Locate the cell with the specified text and output its [x, y] center coordinate. 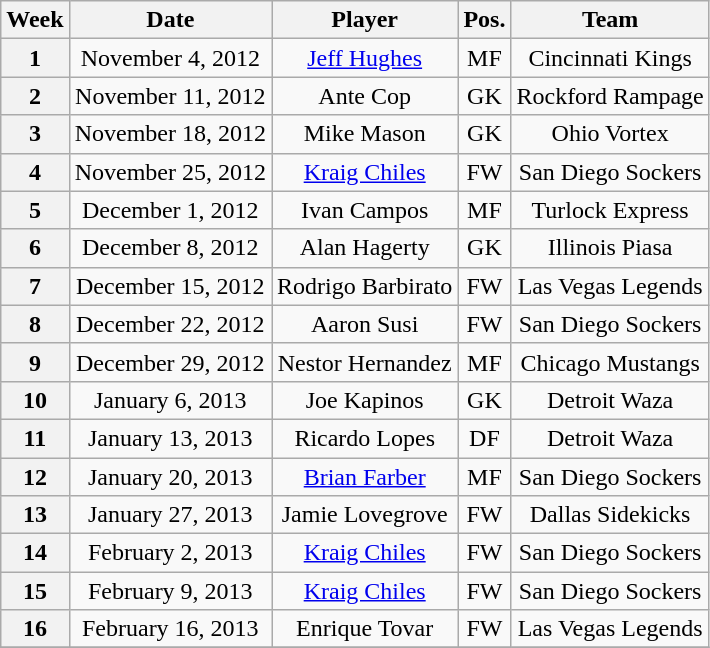
November 11, 2012 [170, 96]
Dallas Sidekicks [610, 515]
Rodrigo Barbirato [365, 286]
4 [35, 172]
11 [35, 438]
Rockford Rampage [610, 96]
Ivan Campos [365, 210]
Player [365, 20]
Illinois Piasa [610, 248]
6 [35, 248]
Brian Farber [365, 477]
Turlock Express [610, 210]
13 [35, 515]
Cincinnati Kings [610, 58]
Nestor Hernandez [365, 362]
Ricardo Lopes [365, 438]
DF [484, 438]
November 25, 2012 [170, 172]
Enrique Tovar [365, 629]
January 27, 2013 [170, 515]
Ante Cop [365, 96]
9 [35, 362]
12 [35, 477]
December 22, 2012 [170, 324]
Alan Hagerty [365, 248]
10 [35, 400]
16 [35, 629]
December 15, 2012 [170, 286]
February 2, 2013 [170, 553]
Pos. [484, 20]
Week [35, 20]
January 6, 2013 [170, 400]
8 [35, 324]
February 9, 2013 [170, 591]
February 16, 2013 [170, 629]
December 8, 2012 [170, 248]
Chicago Mustangs [610, 362]
Joe Kapinos [365, 400]
Jamie Lovegrove [365, 515]
January 20, 2013 [170, 477]
14 [35, 553]
5 [35, 210]
Ohio Vortex [610, 134]
Date [170, 20]
November 4, 2012 [170, 58]
3 [35, 134]
2 [35, 96]
Aaron Susi [365, 324]
Team [610, 20]
15 [35, 591]
December 29, 2012 [170, 362]
December 1, 2012 [170, 210]
Mike Mason [365, 134]
1 [35, 58]
Jeff Hughes [365, 58]
7 [35, 286]
January 13, 2013 [170, 438]
November 18, 2012 [170, 134]
